Search for the cell housing the specified text and yield its [X, Y] center coordinate. 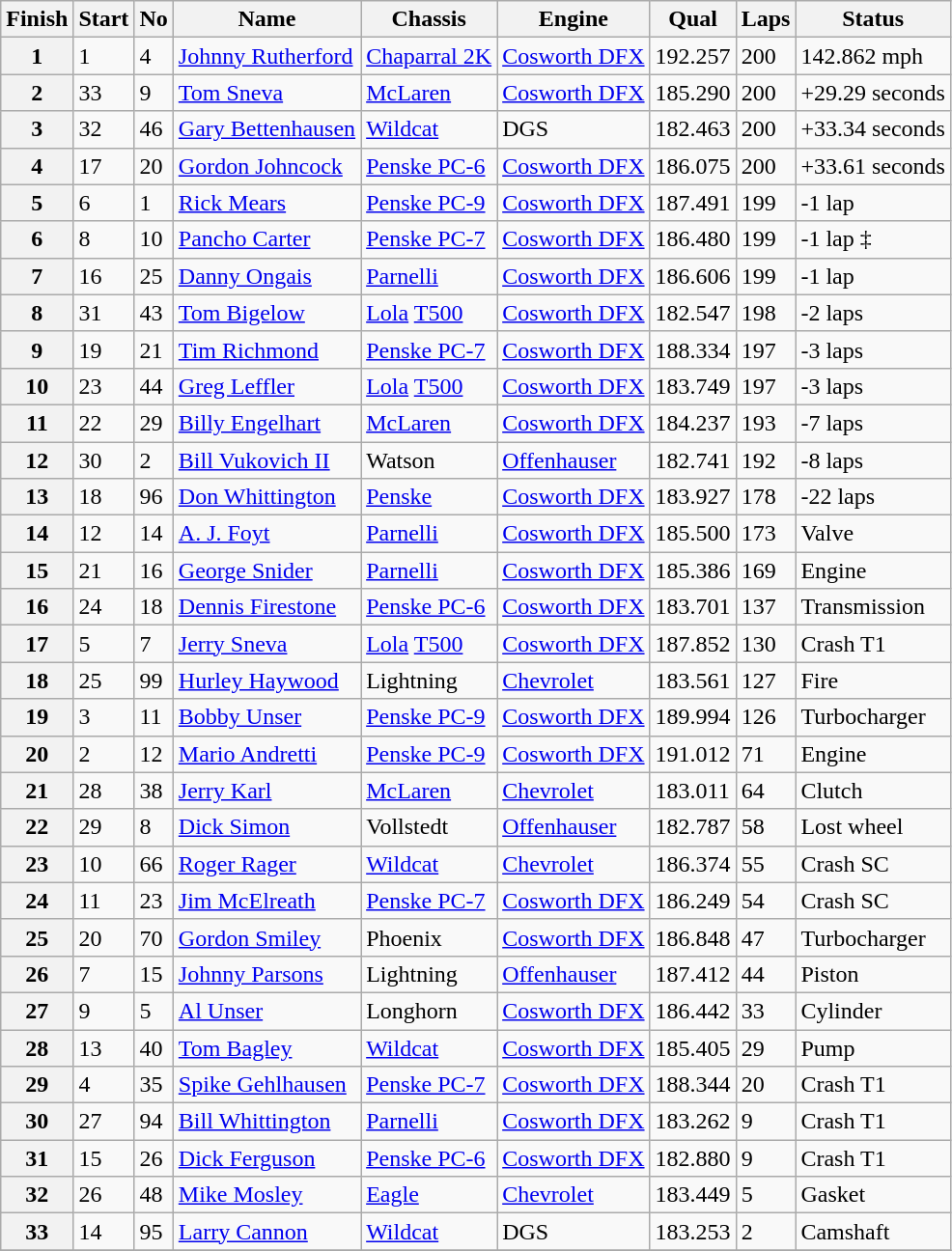
Eagle [429, 1195]
186.848 [693, 937]
Bill Whittington [266, 1122]
48 [154, 1195]
186.075 [693, 166]
178 [766, 497]
Valve [873, 534]
Al Unser [266, 1011]
Spike Gehlhausen [266, 1085]
Fire [873, 681]
173 [766, 534]
185.405 [693, 1047]
47 [766, 937]
185.386 [693, 570]
182.880 [693, 1158]
130 [766, 644]
Don Whittington [266, 497]
Transmission [873, 607]
Chaparral 2K [429, 56]
Billy Engelhart [266, 423]
-2 laps [873, 313]
Name [266, 19]
Larry Cannon [266, 1232]
Dick Ferguson [266, 1158]
183.011 [693, 791]
183.561 [693, 681]
70 [154, 937]
Mario Andretti [266, 754]
Camshaft [873, 1232]
-1 lap ‡ [873, 239]
54 [766, 901]
193 [766, 423]
Laps [766, 19]
Chassis [429, 19]
Piston [873, 974]
198 [766, 313]
Tom Bagley [266, 1047]
186.249 [693, 901]
187.491 [693, 203]
183.449 [693, 1195]
Greg Leffler [266, 386]
99 [154, 681]
142.862 mph [873, 56]
126 [766, 717]
183.262 [693, 1122]
46 [154, 129]
185.500 [693, 534]
184.237 [693, 423]
35 [154, 1085]
Gordon Smiley [266, 937]
43 [154, 313]
183.927 [693, 497]
Bill Vukovich II [266, 460]
Gasket [873, 1195]
Dick Simon [266, 827]
186.480 [693, 239]
58 [766, 827]
183.253 [693, 1232]
Danny Ongais [266, 276]
Watson [429, 460]
182.741 [693, 460]
Mike Mosley [266, 1195]
No [154, 19]
38 [154, 791]
Qual [693, 19]
64 [766, 791]
Rick Mears [266, 203]
A. J. Foyt [266, 534]
Status [873, 19]
-7 laps [873, 423]
188.344 [693, 1085]
Gary Bettenhausen [266, 129]
Roger Rager [266, 864]
186.442 [693, 1011]
Jerry Sneva [266, 644]
Tom Sneva [266, 93]
+33.34 seconds [873, 129]
Penske [429, 497]
Bobby Unser [266, 717]
55 [766, 864]
Jim McElreath [266, 901]
Start [104, 19]
191.012 [693, 754]
182.787 [693, 827]
189.994 [693, 717]
Pancho Carter [266, 239]
186.606 [693, 276]
192.257 [693, 56]
192 [766, 460]
Tim Richmond [266, 349]
40 [154, 1047]
95 [154, 1232]
186.374 [693, 864]
Longhorn [429, 1011]
94 [154, 1122]
187.412 [693, 974]
-8 laps [873, 460]
Vollstedt [429, 827]
183.749 [693, 386]
182.463 [693, 129]
Johnny Rutherford [266, 56]
66 [154, 864]
Clutch [873, 791]
Dennis Firestone [266, 607]
96 [154, 497]
+29.29 seconds [873, 93]
183.701 [693, 607]
-22 laps [873, 497]
Johnny Parsons [266, 974]
Pump [873, 1047]
188.334 [693, 349]
137 [766, 607]
Lost wheel [873, 827]
Tom Bigelow [266, 313]
Gordon Johncock [266, 166]
185.290 [693, 93]
George Snider [266, 570]
169 [766, 570]
71 [766, 754]
Finish [37, 19]
Phoenix [429, 937]
Cylinder [873, 1011]
+33.61 seconds [873, 166]
Hurley Haywood [266, 681]
187.852 [693, 644]
127 [766, 681]
Jerry Karl [266, 791]
182.547 [693, 313]
